Determine the [x, y] coordinate at the center of the cell enclosing the given text.  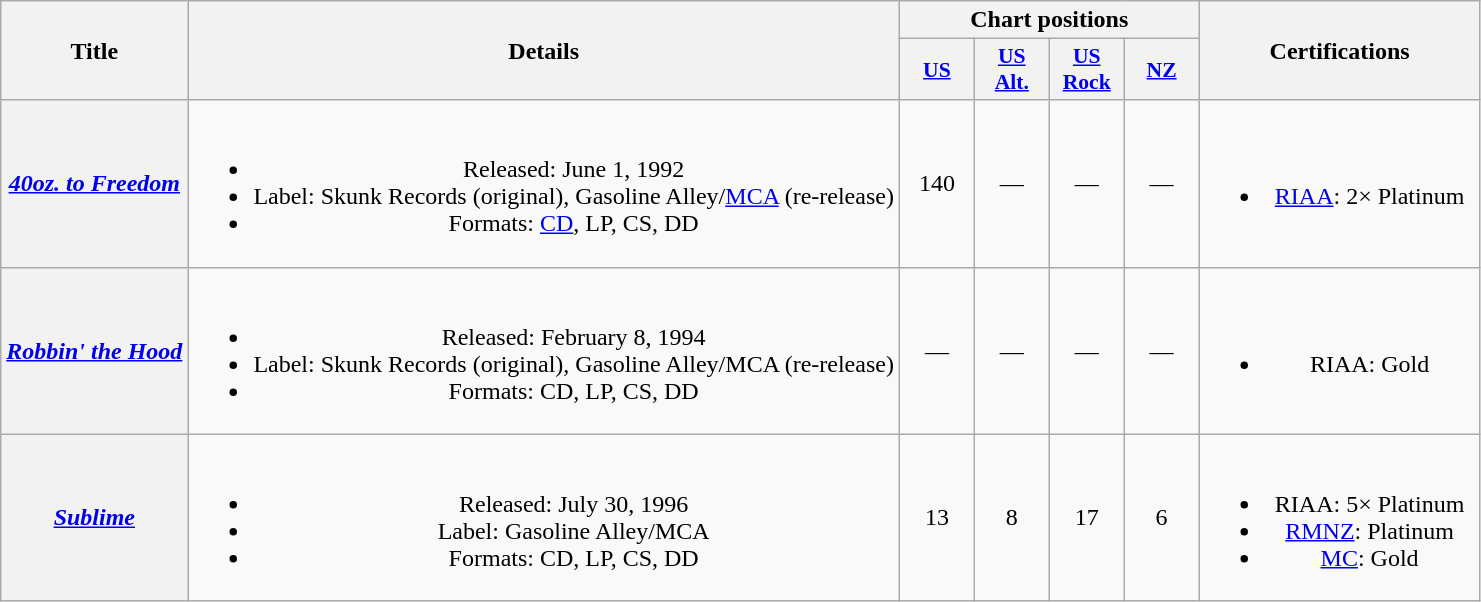
Robbin' the Hood [94, 350]
US [936, 70]
Title [94, 50]
13 [936, 518]
NZ [1162, 70]
6 [1162, 518]
RIAA: 5× PlatinumRMNZ: PlatinumMC: Gold [1340, 518]
Released: June 1, 1992Label: Skunk Records (original), Gasoline Alley/MCA (re-release)Formats: CD, LP, CS, DD [544, 184]
Chart positions [1049, 20]
USAlt. [1012, 70]
Sublime [94, 518]
8 [1012, 518]
40oz. to Freedom [94, 184]
RIAA: 2× Platinum [1340, 184]
140 [936, 184]
Released: July 30, 1996Label: Gasoline Alley/MCAFormats: CD, LP, CS, DD [544, 518]
Certifications [1340, 50]
17 [1086, 518]
RIAA: Gold [1340, 350]
Details [544, 50]
Released: February 8, 1994Label: Skunk Records (original), Gasoline Alley/MCA (re-release)Formats: CD, LP, CS, DD [544, 350]
USRock [1086, 70]
